Find where the given text appears and provide that cell's center as [x, y] coordinate. 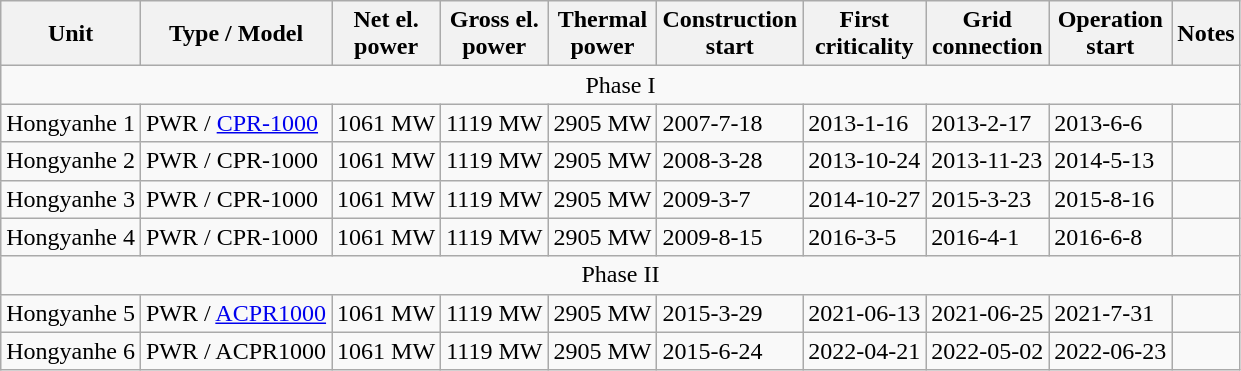
Phase II [620, 275]
2013-2-17 [988, 123]
2015-6-24 [730, 351]
2021-7-31 [1110, 313]
Hongyanhe 6 [71, 351]
Hongyanhe 2 [71, 161]
Hongyanhe 5 [71, 313]
Construction start [730, 34]
2016-4-1 [988, 237]
2021-06-13 [864, 313]
Unit [71, 34]
2016-3-5 [864, 237]
Thermal power [602, 34]
2022-05-02 [988, 351]
Gross el. power [494, 34]
First criticality [864, 34]
Hongyanhe 4 [71, 237]
2015-3-23 [988, 199]
Operation start [1110, 34]
Phase I [620, 85]
2022-06-23 [1110, 351]
2014-5-13 [1110, 161]
2014-10-27 [864, 199]
Hongyanhe 1 [71, 123]
2013-6-6 [1110, 123]
Grid connection [988, 34]
2013-1-16 [864, 123]
2007-7-18 [730, 123]
2013-10-24 [864, 161]
Type / Model [236, 34]
2021-06-25 [988, 313]
2015-8-16 [1110, 199]
2009-8-15 [730, 237]
2013-11-23 [988, 161]
2016-6-8 [1110, 237]
Hongyanhe 3 [71, 199]
Net el. power [386, 34]
Notes [1206, 34]
2015-3-29 [730, 313]
2009-3-7 [730, 199]
2008-3-28 [730, 161]
2022-04-21 [864, 351]
